Detect which cell encompasses the target text, then output its [x, y] center coordinate. 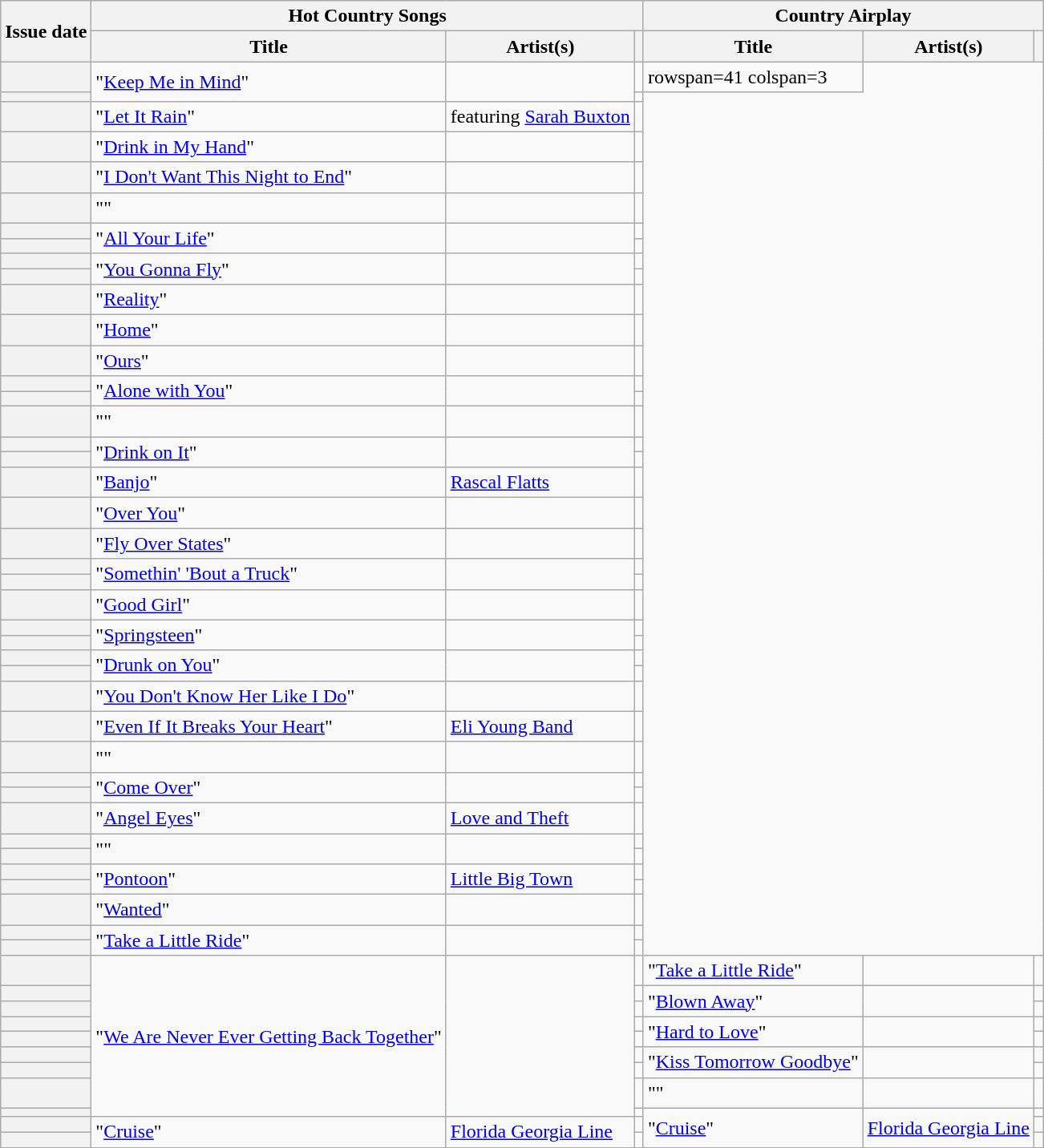
Issue date [47, 31]
Love and Theft [540, 818]
"I Don't Want This Night to End" [269, 177]
"Let It Rain" [269, 116]
Rascal Flatts [540, 483]
"Even If It Breaks Your Heart" [269, 726]
"Drunk on You" [269, 665]
"Good Girl" [269, 604]
"Alone with You" [269, 391]
"Ours" [269, 360]
Hot Country Songs [367, 16]
"Drink on It" [269, 452]
"Kiss Tomorrow Goodbye" [753, 1062]
featuring Sarah Buxton [540, 116]
"Hard to Love" [753, 1032]
"All Your Life" [269, 238]
"Angel Eyes" [269, 818]
"We Are Never Ever Getting Back Together" [269, 1036]
"Springsteen" [269, 635]
"Blown Away" [753, 1001]
Eli Young Band [540, 726]
Little Big Town [540, 879]
"Come Over" [269, 787]
Country Airplay [843, 16]
"Banjo" [269, 483]
"Home" [269, 329]
"Somethin' 'Bout a Truck" [269, 574]
"Fly Over States" [269, 544]
"Reality" [269, 299]
"You Gonna Fly" [269, 269]
"Wanted" [269, 910]
"Drink in My Hand" [269, 147]
rowspan=41 colspan=3 [753, 77]
"Over You" [269, 513]
"Pontoon" [269, 879]
"Keep Me in Mind" [269, 82]
"You Don't Know Her Like I Do" [269, 696]
